Capture the cell that displays the provided text and extract its (x, y) central coordinate. 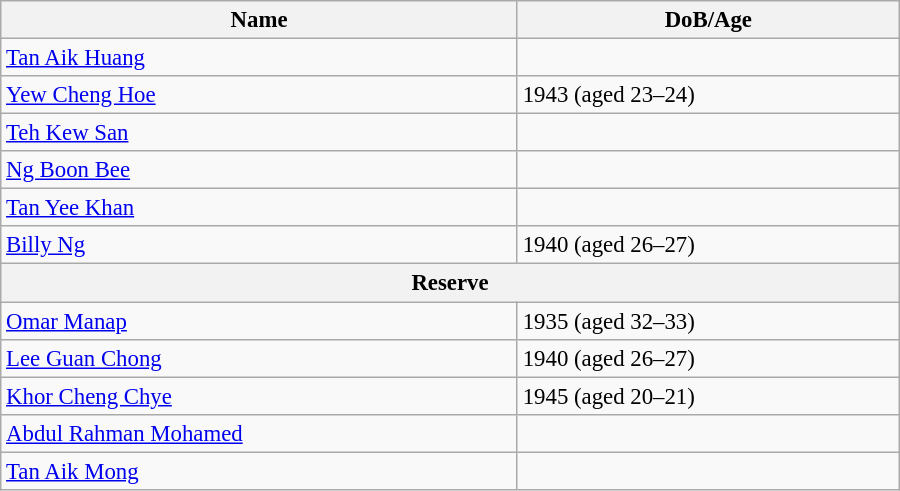
DoB/Age (708, 20)
Tan Aik Mong (260, 471)
1943 (aged 23–24) (708, 95)
Omar Manap (260, 321)
Khor Cheng Chye (260, 396)
Billy Ng (260, 245)
Ng Boon Bee (260, 170)
Lee Guan Chong (260, 358)
Abdul Rahman Mohamed (260, 433)
Name (260, 20)
1945 (aged 20–21) (708, 396)
Tan Yee Khan (260, 208)
Reserve (450, 283)
Tan Aik Huang (260, 58)
Teh Kew San (260, 133)
Yew Cheng Hoe (260, 95)
1935 (aged 32–33) (708, 321)
